Return [X, Y] of the center of cell containing provided text 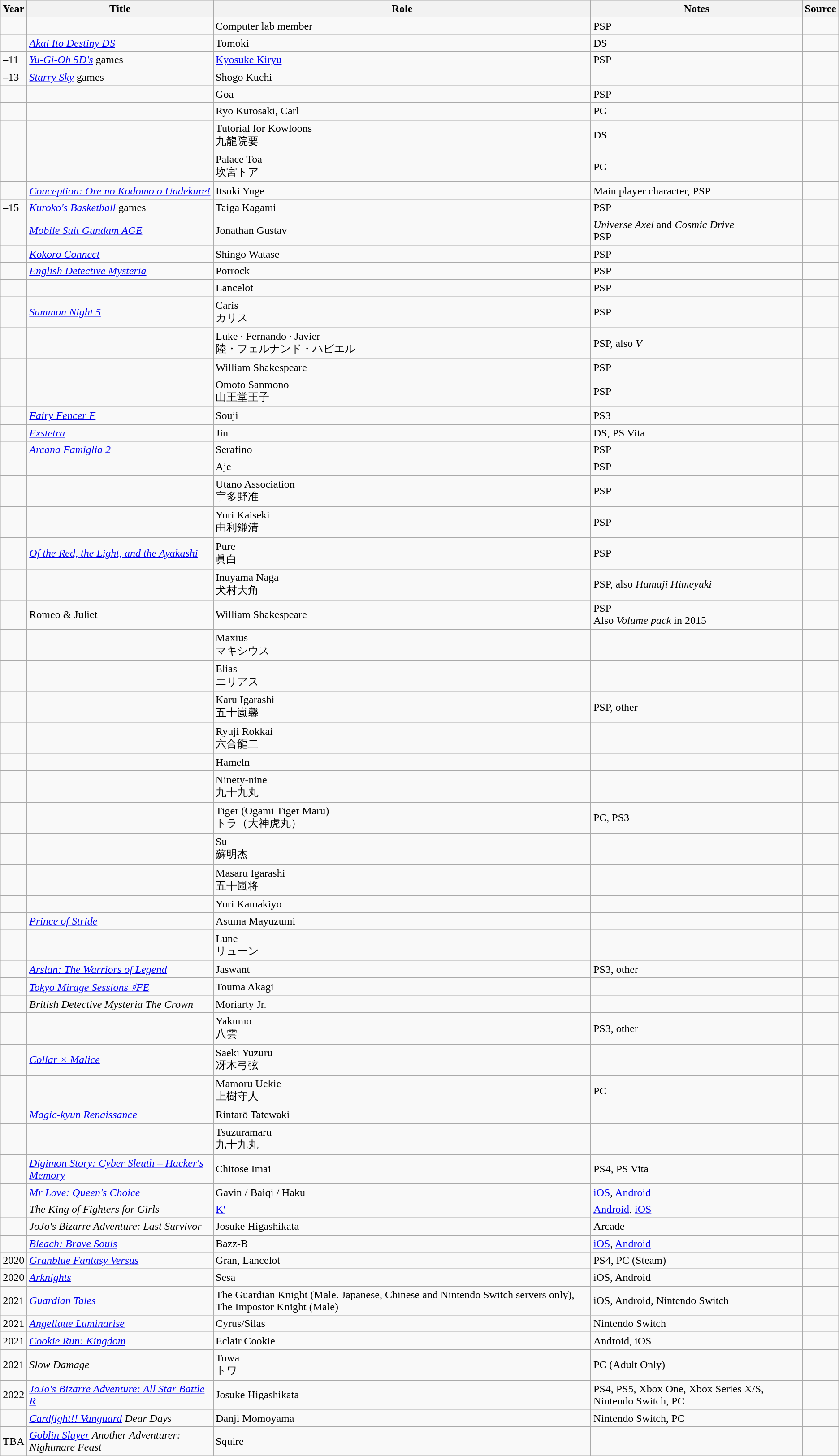
Mr Love: Queen's Choice [120, 1192]
PS4, PS Vita [696, 1169]
Serafino [402, 450]
Arcana Famiglia 2 [120, 450]
Mobile Suit Gundam AGE [120, 230]
JoJo's Bizarre Adventure: Last Survivor [120, 1226]
Eliasエリアス [402, 676]
Jaswant [402, 969]
Angelique Luminarise [120, 1324]
Karu Igarashi五十嵐馨 [402, 707]
Role [402, 9]
Summon Night 5 [120, 312]
Kyosuke Kiryu [402, 60]
Palace Toa坎宮トア [402, 167]
Prince of Stride [120, 921]
Akai Ito Destiny DS [120, 43]
JoJo's Bizarre Adventure: All Star Battle R [120, 1395]
Yakumo八雲 [402, 1028]
Lancelot [402, 288]
Universe Axel and Cosmic DrivePSP [696, 230]
Souji [402, 415]
Tsuzuramaru 九十九丸 [402, 1139]
PS4, PC (Steam) [696, 1261]
Kokoro Connect [120, 254]
Goa [402, 94]
Conception: Ore no Kodomo o Undekure! [120, 190]
Nintendo Switch [696, 1324]
Gavin / Baiqi / Haku [402, 1192]
Saeki Yuzuru冴木弓弦 [402, 1060]
Utano Association宇多野准 [402, 491]
Kuroko's Basketball games [120, 207]
PSP, also V [696, 343]
–13 [13, 77]
Jin [402, 432]
PSP, also Hamaji Himeyuki [696, 584]
Mamoru Uekie上樹守人 [402, 1091]
iOS, Android, Nintendo Switch [696, 1300]
Luneリューン [402, 946]
Tokyo Mirage Sessions ♯FE [120, 987]
Asuma Mayuzumi [402, 921]
Touma Akagi [402, 987]
Nintendo Switch, PC [696, 1418]
Aje [402, 467]
Eclair Cookie [402, 1341]
Tutorial for Kowloons九龍院要 [402, 135]
Title [120, 9]
Of the Red, the Light, and the Ayakashi [120, 553]
Romeo & Juliet [120, 615]
K' [402, 1209]
Goblin Slayer Another Adventurer: Nightmare Feast [120, 1441]
Omoto Sanmono山王堂王子 [402, 392]
Chitose Imai [402, 1169]
Hameln [402, 762]
DS, PS Vita [696, 432]
TBA [13, 1441]
Caris カリス [402, 312]
Masaru Igarashi五十嵐将 [402, 880]
Yuri Kamakiyo [402, 904]
Moriarty Jr. [402, 1004]
Gran, Lancelot [402, 1261]
Ryuji Rokkai六合龍二 [402, 739]
Starry Sky games [120, 77]
Source [820, 9]
British Detective Mysteria The Crown [120, 1004]
Granblue Fantasy Versus [120, 1261]
Maxiusマキシウス [402, 645]
Squire [402, 1441]
Inuyama Naga犬村大角 [402, 584]
The King of Fighters for Girls [120, 1209]
Taiga Kagami [402, 207]
PSPAlso Volume pack in 2015 [696, 615]
Digimon Story: Cyber Sleuth – Hacker's Memory [120, 1169]
Shingo Watase [402, 254]
Tomoki [402, 43]
Slow Damage [120, 1365]
Yuri Kaiseki由利鎌清 [402, 522]
Cookie Run: Kingdom [120, 1341]
PS3 [696, 415]
Year [13, 9]
PC, PS3 [696, 818]
Computer lab member [402, 26]
Porrock [402, 271]
Ninety-nine九十九丸 [402, 786]
Arslan: The Warriors of Legend [120, 969]
Cyrus/Silas [402, 1324]
Arknights [120, 1278]
Sesa [402, 1278]
Magic-kyun Renaissance [120, 1115]
Yu-Gi-Oh 5D's games [120, 60]
English Detective Mysteria [120, 271]
PSP, other [696, 707]
Towaトワ [402, 1365]
2022 [13, 1395]
Ryo Kurosaki, Carl [402, 111]
–15 [13, 207]
PC (Adult Only) [696, 1365]
–11 [13, 60]
Danji Momoyama [402, 1418]
Su蘇明杰 [402, 849]
Bleach: Brave Souls [120, 1244]
Fairy Fencer F [120, 415]
Main player character, PSP [696, 190]
Itsuki Yuge [402, 190]
Exstetra [120, 432]
Cardfight!! Vanguard Dear Days [120, 1418]
Rintarō Tatewaki [402, 1115]
Luke · Fernando · Javier陸・フェルナンド・ハビエル [402, 343]
Tiger (Ogami Tiger Maru)トラ（大神虎丸） [402, 818]
Guardian Tales [120, 1300]
Jonathan Gustav [402, 230]
The Guardian Knight (Male. Japanese, Chinese and Nintendo Switch servers only), The Impostor Knight (Male) [402, 1300]
Collar × Malice [120, 1060]
PS4, PS5, Xbox One, Xbox Series X/S, Nintendo Switch, PC [696, 1395]
Shogo Kuchi [402, 77]
Arcade [696, 1226]
Notes [696, 9]
Bazz-B [402, 1244]
Pure眞白 [402, 553]
